Scan for the cell matching the given text and deliver its (x, y) coordinate at center. 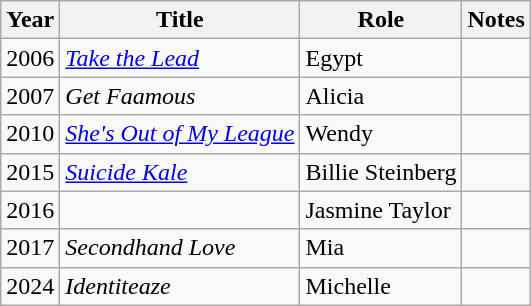
She's Out of My League (180, 134)
Year (30, 20)
2015 (30, 172)
Jasmine Taylor (381, 210)
Wendy (381, 134)
Alicia (381, 96)
Billie Steinberg (381, 172)
2024 (30, 286)
Identiteaze (180, 286)
Secondhand Love (180, 248)
Suicide Kale (180, 172)
Role (381, 20)
2017 (30, 248)
2006 (30, 58)
2010 (30, 134)
Take the Lead (180, 58)
2007 (30, 96)
Michelle (381, 286)
Mia (381, 248)
Get Faamous (180, 96)
Egypt (381, 58)
2016 (30, 210)
Notes (496, 20)
Title (180, 20)
